Search for the cell housing the specified text and yield its [X, Y] center coordinate. 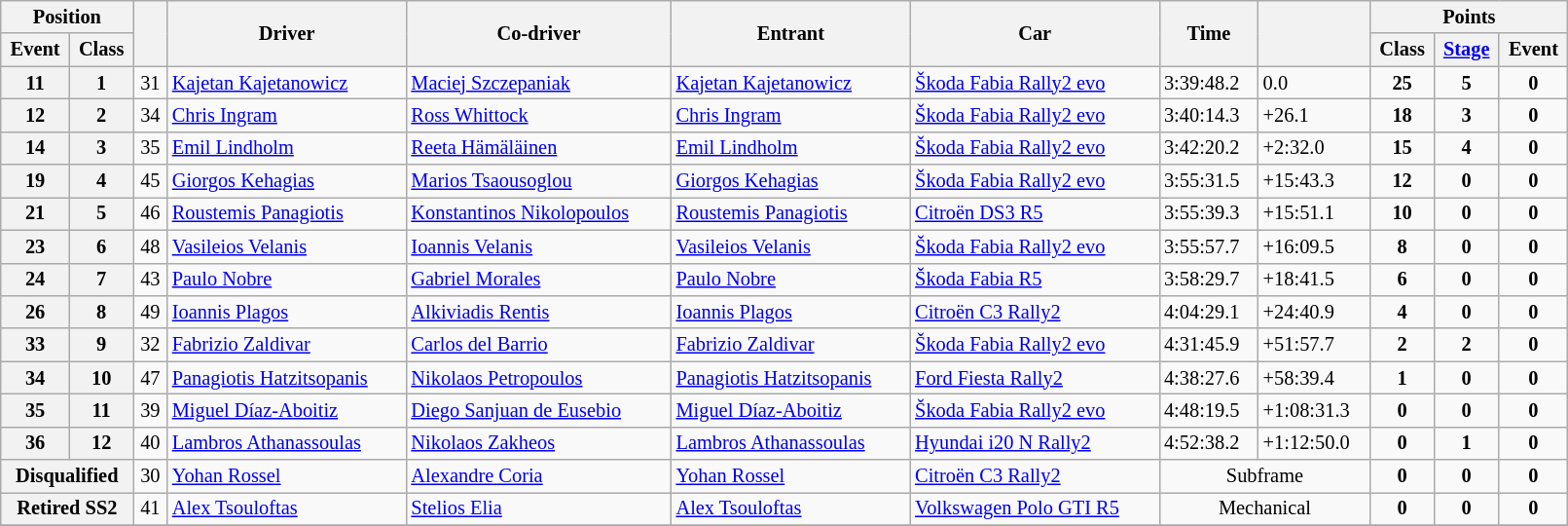
+1:08:31.3 [1314, 410]
Maciej Szczepaniak [539, 83]
Ioannis Velanis [539, 246]
49 [150, 312]
48 [150, 246]
9 [101, 345]
Driver [287, 33]
Marios Tsaousoglou [539, 181]
18 [1402, 115]
14 [35, 148]
Ford Fiesta Rally2 [1035, 378]
40 [150, 443]
4:38:27.6 [1209, 378]
26 [35, 312]
Time [1209, 33]
Subframe [1265, 476]
Konstantinos Nikolopoulos [539, 213]
3:55:31.5 [1209, 181]
4:48:19.5 [1209, 410]
Co-driver [539, 33]
+18:41.5 [1314, 280]
+1:12:50.0 [1314, 443]
Position [67, 17]
+51:57.7 [1314, 345]
Gabriel Morales [539, 280]
Car [1035, 33]
+24:40.9 [1314, 312]
Disqualified [67, 476]
Entrant [791, 33]
3:40:14.3 [1209, 115]
Nikolaos Petropoulos [539, 378]
7 [101, 280]
Mechanical [1265, 508]
30 [150, 476]
33 [35, 345]
Citroën DS3 R5 [1035, 213]
41 [150, 508]
Reeta Hämäläinen [539, 148]
25 [1402, 83]
Škoda Fabia R5 [1035, 280]
Retired SS2 [67, 508]
Carlos del Barrio [539, 345]
+16:09.5 [1314, 246]
0.0 [1314, 83]
+58:39.4 [1314, 378]
3:55:39.3 [1209, 213]
Stage [1466, 50]
39 [150, 410]
45 [150, 181]
+15:51.1 [1314, 213]
46 [150, 213]
4:04:29.1 [1209, 312]
32 [150, 345]
31 [150, 83]
4:31:45.9 [1209, 345]
24 [35, 280]
Volkswagen Polo GTI R5 [1035, 508]
Nikolaos Zakheos [539, 443]
Diego Sanjuan de Eusebio [539, 410]
Stelios Elia [539, 508]
Alexandre Coria [539, 476]
43 [150, 280]
21 [35, 213]
+15:43.3 [1314, 181]
36 [35, 443]
Hyundai i20 N Rally2 [1035, 443]
3:58:29.7 [1209, 280]
Ross Whittock [539, 115]
+2:32.0 [1314, 148]
47 [150, 378]
4:52:38.2 [1209, 443]
3:39:48.2 [1209, 83]
+26.1 [1314, 115]
3:55:57.7 [1209, 246]
15 [1402, 148]
23 [35, 246]
Points [1470, 17]
Alkiviadis Rentis [539, 312]
3:42:20.2 [1209, 148]
19 [35, 181]
